Scan for the cell matching the given text and deliver its (x, y) coordinate at center. 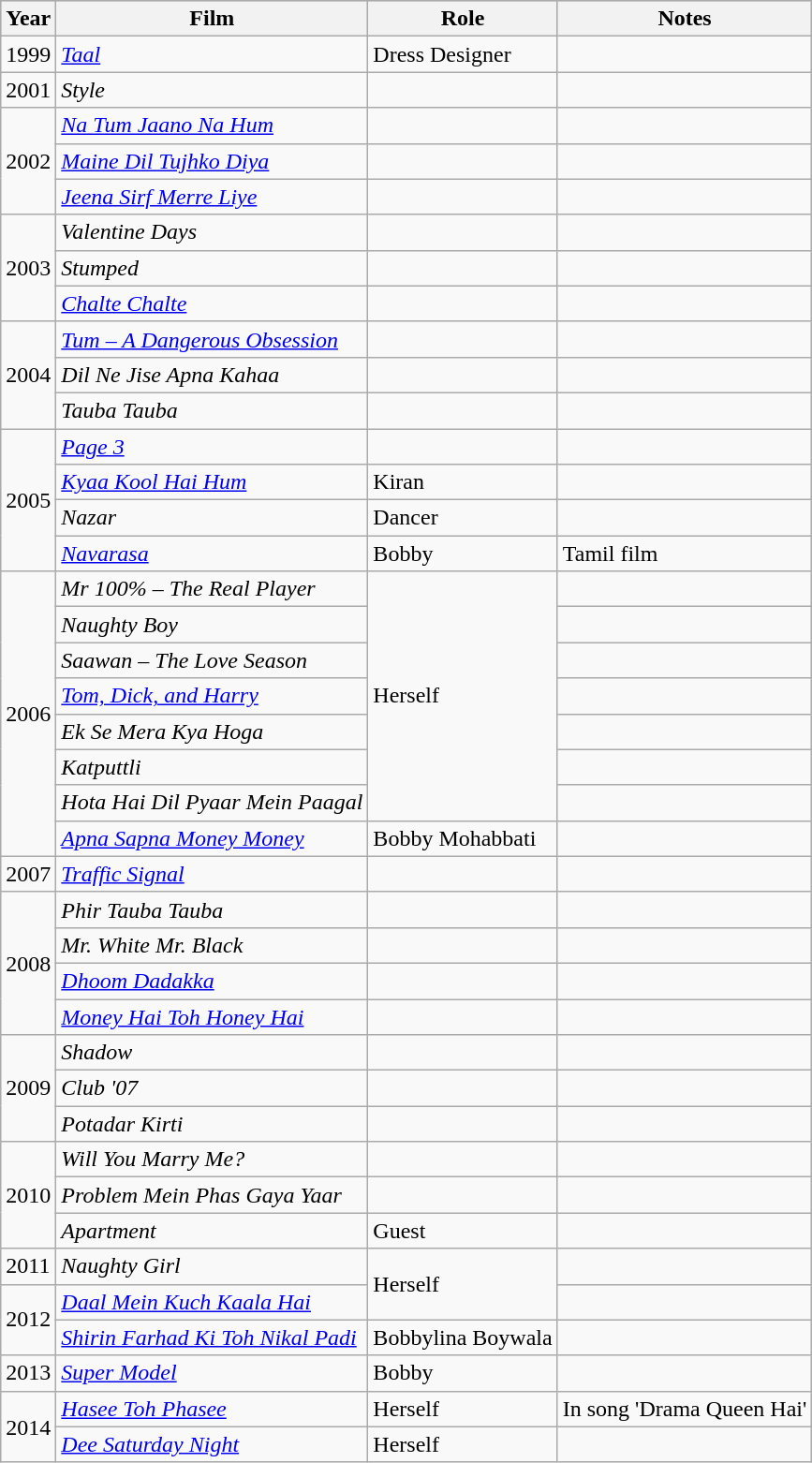
Daal Mein Kuch Kaala Hai (212, 1302)
Bobby Mohabbati (463, 838)
Notes (685, 19)
Maine Dil Tujhko Diya (212, 161)
Kyaa Kool Hai Hum (212, 482)
Role (463, 19)
2002 (28, 161)
Katputtli (212, 767)
Tom, Dick, and Harry (212, 696)
2013 (28, 1373)
Dress Designer (463, 54)
Bobbylina Boywala (463, 1337)
Dee Saturday Night (212, 1444)
2004 (28, 375)
Traffic Signal (212, 874)
Guest (463, 1231)
Dil Ne Jise Apna Kahaa (212, 375)
Dhoom Dadakka (212, 981)
Ek Se Mera Kya Hoga (212, 731)
2008 (28, 963)
Problem Mein Phas Gaya Yaar (212, 1195)
2007 (28, 874)
Tamil film (685, 554)
Apna Sapna Money Money (212, 838)
2005 (28, 500)
Kiran (463, 482)
2011 (28, 1266)
Money Hai Toh Honey Hai (212, 1016)
Naughty Girl (212, 1266)
Tum – A Dangerous Obsession (212, 339)
Film (212, 19)
Navarasa (212, 554)
2014 (28, 1426)
2006 (28, 714)
Potadar Kirti (212, 1124)
In song 'Drama Queen Hai' (685, 1409)
Club '07 (212, 1088)
Shirin Farhad Ki Toh Nikal Padi (212, 1337)
Hasee Toh Phasee (212, 1409)
Shadow (212, 1053)
Will You Marry Me? (212, 1160)
Taal (212, 54)
Na Tum Jaano Na Hum (212, 126)
Super Model (212, 1373)
2009 (28, 1088)
Apartment (212, 1231)
Mr 100% – The Real Player (212, 589)
Mr. White Mr. Black (212, 945)
Style (212, 90)
Saawan – The Love Season (212, 660)
1999 (28, 54)
Tauba Tauba (212, 410)
2010 (28, 1195)
2001 (28, 90)
Valentine Days (212, 232)
Stumped (212, 268)
Hota Hai Dil Pyaar Mein Paagal (212, 803)
2012 (28, 1320)
Naughty Boy (212, 625)
2003 (28, 268)
Page 3 (212, 447)
Jeena Sirf Merre Liye (212, 197)
Chalte Chalte (212, 303)
Nazar (212, 518)
Year (28, 19)
Phir Tauba Tauba (212, 909)
Dancer (463, 518)
